Search for the cell housing the specified text and yield its (X, Y) center coordinate. 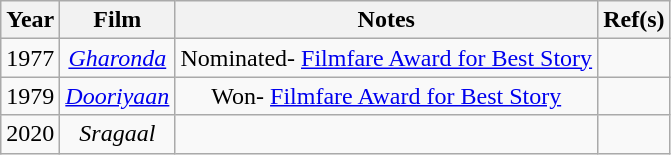
Notes (386, 20)
Film (118, 20)
Dooriyaan (118, 96)
1979 (30, 96)
Ref(s) (634, 20)
Sragaal (118, 134)
Won- Filmfare Award for Best Story (386, 96)
Gharonda (118, 58)
2020 (30, 134)
1977 (30, 58)
Nominated- Filmfare Award for Best Story (386, 58)
Year (30, 20)
